Pinpoint the cell where the given text exists, returning its [X, Y] midpoint coordinate. 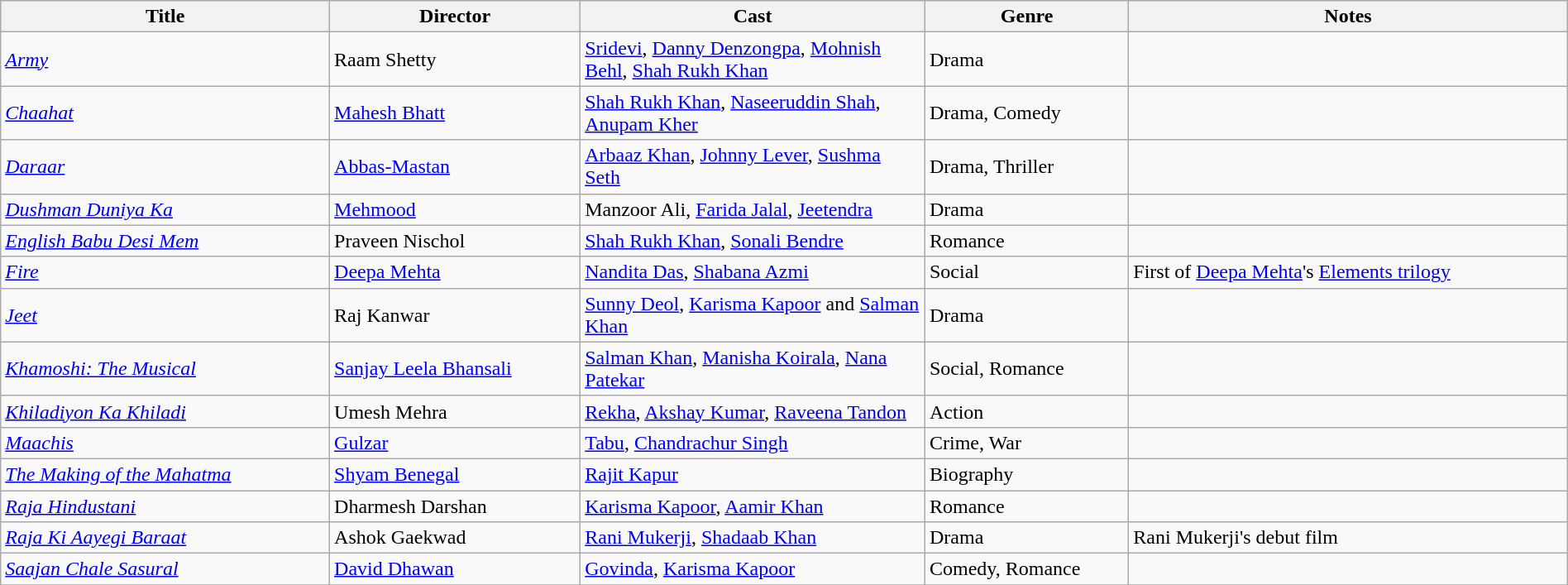
Rani Mukerji's debut film [1348, 538]
Rani Mukerji, Shadaab Khan [753, 538]
Shah Rukh Khan, Naseeruddin Shah, Anupam Kher [753, 113]
Notes [1348, 17]
Khiladiyon Ka Khiladi [165, 411]
Raj Kanwar [455, 314]
Daraar [165, 167]
Maachis [165, 443]
Abbas-Mastan [455, 167]
Crime, War [1026, 443]
Drama, Thriller [1026, 167]
Mehmood [455, 209]
Raja Hindustani [165, 506]
Dharmesh Darshan [455, 506]
Tabu, Chandrachur Singh [753, 443]
Praveen Nischol [455, 241]
Drama, Comedy [1026, 113]
Sunny Deol, Karisma Kapoor and Salman Khan [753, 314]
Ashok Gaekwad [455, 538]
Shyam Benegal [455, 474]
Genre [1026, 17]
Saajan Chale Sasural [165, 569]
Sanjay Leela Bhansali [455, 369]
Arbaaz Khan, Johnny Lever, Sushma Seth [753, 167]
Chaahat [165, 113]
Jeet [165, 314]
Mahesh Bhatt [455, 113]
Comedy, Romance [1026, 569]
Shah Rukh Khan, Sonali Bendre [753, 241]
Nandita Das, Shabana Azmi [753, 272]
First of Deepa Mehta's Elements trilogy [1348, 272]
Gulzar [455, 443]
Khamoshi: The Musical [165, 369]
Biography [1026, 474]
Sridevi, Danny Denzongpa, Mohnish Behl, Shah Rukh Khan [753, 60]
Umesh Mehra [455, 411]
Raja Ki Aayegi Baraat [165, 538]
Deepa Mehta [455, 272]
Fire [165, 272]
Karisma Kapoor, Aamir Khan [753, 506]
Cast [753, 17]
Social [1026, 272]
Salman Khan, Manisha Koirala, Nana Patekar [753, 369]
Govinda, Karisma Kapoor [753, 569]
The Making of the Mahatma [165, 474]
Director [455, 17]
Manzoor Ali, Farida Jalal, Jeetendra [753, 209]
Rekha, Akshay Kumar, Raveena Tandon [753, 411]
Social, Romance [1026, 369]
David Dhawan [455, 569]
English Babu Desi Mem [165, 241]
Dushman Duniya Ka [165, 209]
Action [1026, 411]
Army [165, 60]
Title [165, 17]
Rajit Kapur [753, 474]
Raam Shetty [455, 60]
